Search for the cell housing the specified text and yield its (x, y) center coordinate. 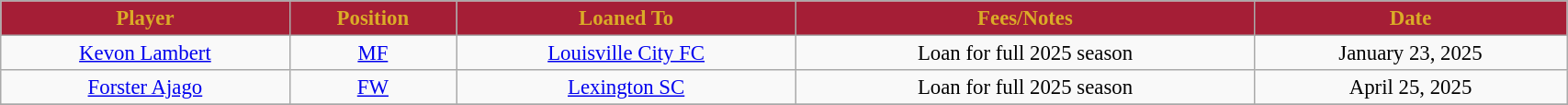
Position (373, 18)
MF (373, 53)
Date (1410, 18)
Lexington SC (626, 87)
FW (373, 87)
Fees/Notes (1025, 18)
April 25, 2025 (1410, 87)
Player (145, 18)
Louisville City FC (626, 53)
Loaned To (626, 18)
January 23, 2025 (1410, 53)
Kevon Lambert (145, 53)
Forster Ajago (145, 87)
